Scan for the cell matching the given text and deliver its (X, Y) coordinate at center. 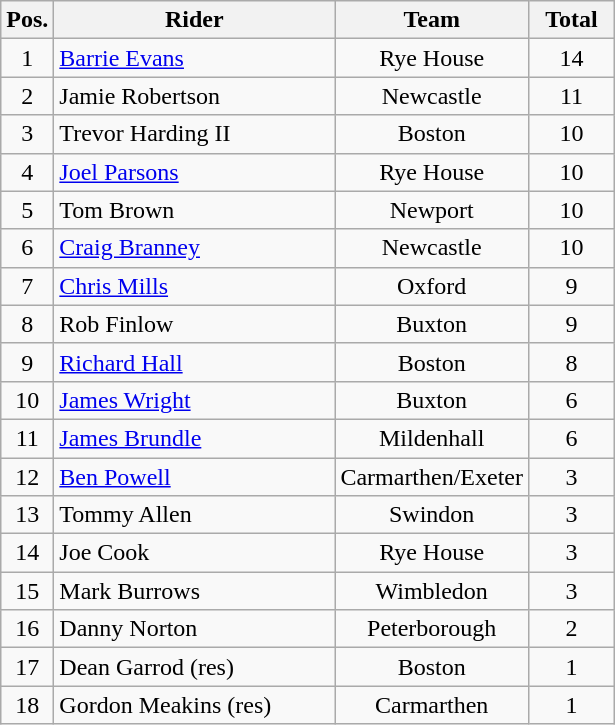
Trevor Harding II (194, 134)
Mark Burrows (194, 591)
Joe Cook (194, 553)
Carmarthen/Exeter (432, 477)
Tom Brown (194, 210)
Rob Finlow (194, 324)
Total (572, 20)
15 (28, 591)
4 (28, 172)
Dean Garrod (res) (194, 667)
Newport (432, 210)
Pos. (28, 20)
James Wright (194, 400)
Oxford (432, 286)
James Brundle (194, 438)
Rider (194, 20)
Danny Norton (194, 629)
Wimbledon (432, 591)
Swindon (432, 515)
17 (28, 667)
Peterborough (432, 629)
Richard Hall (194, 362)
16 (28, 629)
Mildenhall (432, 438)
Carmarthen (432, 705)
12 (28, 477)
5 (28, 210)
Joel Parsons (194, 172)
Gordon Meakins (res) (194, 705)
Barrie Evans (194, 58)
Team (432, 20)
18 (28, 705)
13 (28, 515)
Jamie Robertson (194, 96)
Chris Mills (194, 286)
Tommy Allen (194, 515)
Ben Powell (194, 477)
Craig Branney (194, 248)
7 (28, 286)
